Output the [X, Y] coordinate of the center of the cell containing the given text.  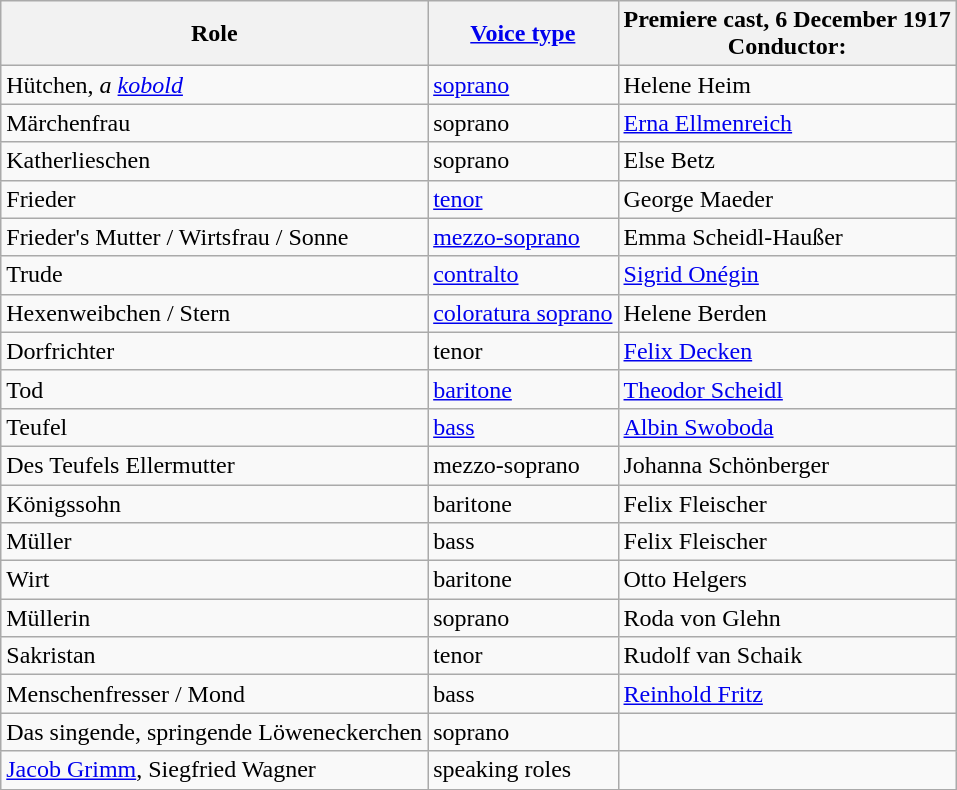
Hexenweibchen / Stern [214, 313]
Rudolf van Schaik [787, 656]
Menschenfresser / Mond [214, 694]
Frieder's Mutter / Wirtsfrau / Sonne [214, 237]
Märchenfrau [214, 123]
Sakristan [214, 656]
Katherlieschen [214, 161]
Felix Decken [787, 351]
coloratura soprano [523, 313]
Des Teufels Ellermutter [214, 465]
Premiere cast, 6 December 1917Conductor: [787, 34]
Jacob Grimm, Siegfried Wagner [214, 770]
Königssohn [214, 503]
Voice type [523, 34]
contralto [523, 275]
Trude [214, 275]
Albin Swoboda [787, 427]
Emma Scheidl-Haußer [787, 237]
Sigrid Onégin [787, 275]
Dorfrichter [214, 351]
Theodor Scheidl [787, 389]
Wirt [214, 580]
Teufel [214, 427]
Das singende, springende Löweneckerchen [214, 732]
Johanna Schönberger [787, 465]
Roda von Glehn [787, 618]
Hütchen, a kobold [214, 85]
Else Betz [787, 161]
Reinhold Fritz [787, 694]
Erna Ellmenreich [787, 123]
Frieder [214, 199]
Helene Heim [787, 85]
speaking roles [523, 770]
Role [214, 34]
Tod [214, 389]
Müller [214, 542]
George Maeder [787, 199]
Helene Berden [787, 313]
Otto Helgers [787, 580]
Müllerin [214, 618]
